Return [x, y] of the center of cell containing provided text 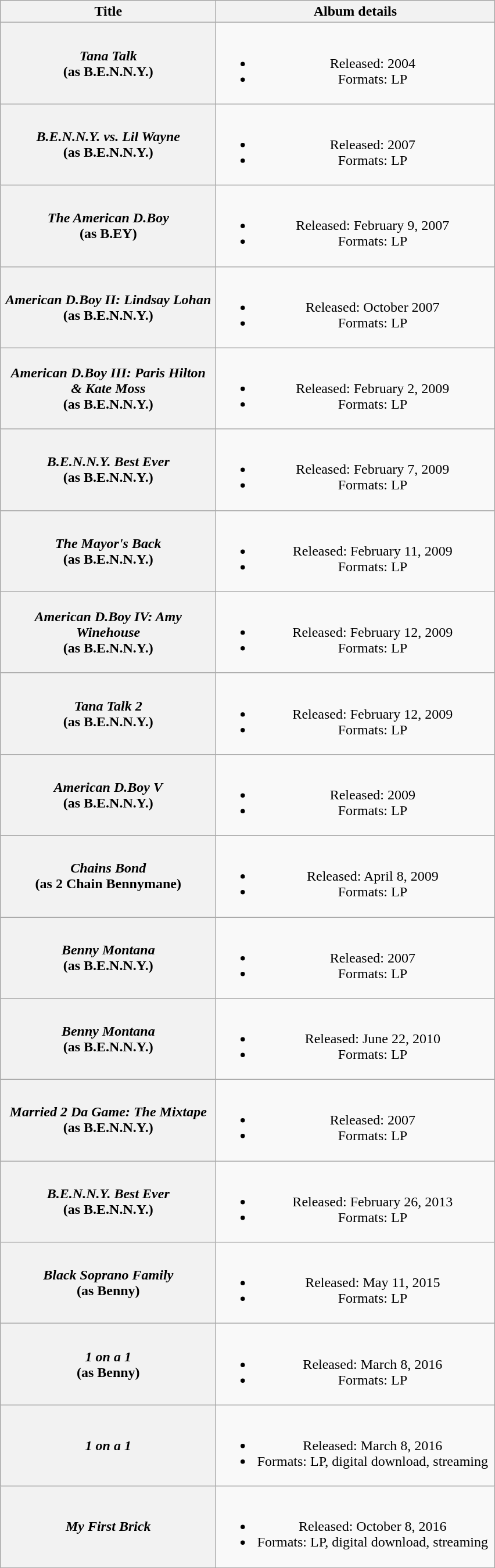
Released: February 26, 2013Formats: LP [356, 1202]
Married 2 Da Game: The Mixtape(as B.E.N.N.Y.) [108, 1120]
B.E.N.N.Y. vs. Lil Wayne(as B.E.N.N.Y.) [108, 145]
American D.Boy III: Paris Hilton & Kate Moss(as B.E.N.N.Y.) [108, 388]
1 on a 1(as Benny) [108, 1364]
Released: April 8, 2009Formats: LP [356, 876]
Released: June 22, 2010Formats: LP [356, 1039]
Title [108, 12]
American D.Boy IV: Amy Winehouse(as B.E.N.N.Y.) [108, 632]
Album details [356, 12]
Released: October 2007Formats: LP [356, 307]
Released: 2009Formats: LP [356, 795]
Chains Bond(as 2 Chain Bennymane) [108, 876]
Released: May 11, 2015Formats: LP [356, 1283]
Tana Talk(as B.E.N.N.Y.) [108, 63]
Released: October 8, 2016Formats: LP, digital download, streaming [356, 1527]
American D.Boy II: Lindsay Lohan(as B.E.N.N.Y.) [108, 307]
Black Soprano Family(as Benny) [108, 1283]
The American D.Boy(as B.EY) [108, 226]
Released: March 8, 2016Formats: LP, digital download, streaming [356, 1446]
Released: February 7, 2009Formats: LP [356, 470]
The Mayor's Back(as B.E.N.N.Y.) [108, 551]
My First Brick [108, 1527]
1 on a 1 [108, 1446]
American D.Boy V(as B.E.N.N.Y.) [108, 795]
Released: 2004Formats: LP [356, 63]
Released: March 8, 2016Formats: LP [356, 1364]
Released: February 11, 2009Formats: LP [356, 551]
Released: February 9, 2007Formats: LP [356, 226]
Released: February 2, 2009Formats: LP [356, 388]
Tana Talk 2(as B.E.N.N.Y.) [108, 713]
